Return the [x, y] coordinate for the center point of the cell that contains the specified text.  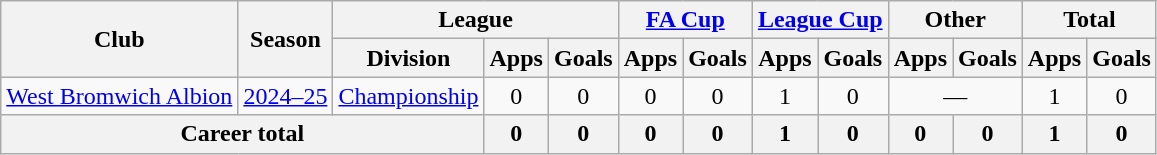
— [955, 96]
Total [1089, 20]
West Bromwich Albion [120, 96]
Other [955, 20]
Career total [242, 134]
Club [120, 39]
League [476, 20]
Division [408, 58]
FA Cup [685, 20]
League Cup [820, 20]
Season [286, 39]
2024–25 [286, 96]
Championship [408, 96]
